Pinpoint the cell where the given text exists, returning its [x, y] midpoint coordinate. 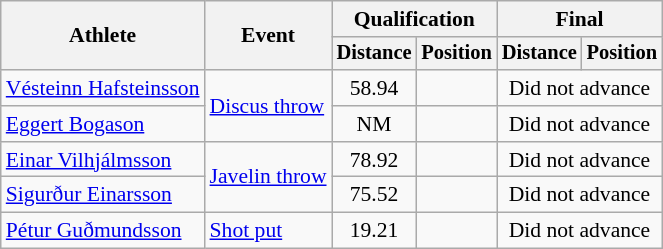
Discus throw [268, 106]
Javelin throw [268, 178]
NM [374, 124]
Shot put [268, 231]
19.21 [374, 231]
75.52 [374, 195]
Final [580, 19]
78.92 [374, 160]
Eggert Bogason [103, 124]
58.94 [374, 88]
Pétur Guðmundsson [103, 231]
Sigurður Einarsson [103, 195]
Qualification [414, 19]
Athlete [103, 36]
Event [268, 36]
Vésteinn Hafsteinsson [103, 88]
Einar Vilhjálmsson [103, 160]
